For the text-containing cell, return its midpoint in [X, Y] coordinate format. 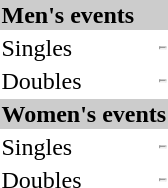
Women's events [84, 114]
Men's events [84, 15]
Doubles [70, 81]
